Identify which cell holds the provided text, then report its [x, y] central coordinate. 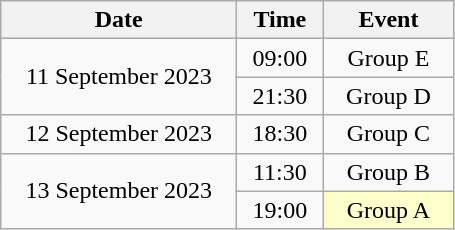
19:00 [280, 210]
Group C [388, 134]
Date [119, 20]
13 September 2023 [119, 191]
Group B [388, 172]
Group E [388, 58]
Group A [388, 210]
Event [388, 20]
11:30 [280, 172]
11 September 2023 [119, 77]
09:00 [280, 58]
12 September 2023 [119, 134]
18:30 [280, 134]
21:30 [280, 96]
Group D [388, 96]
Time [280, 20]
